Search for the cell housing the specified text and yield its (x, y) center coordinate. 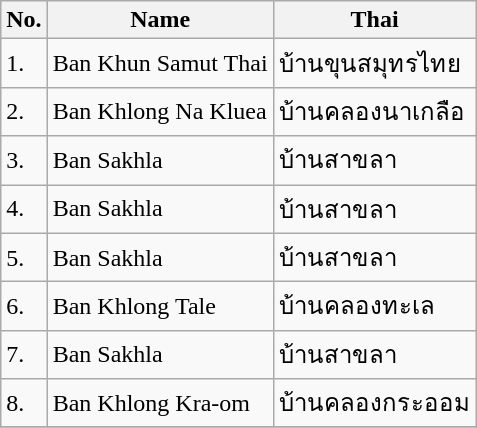
5. (24, 258)
2. (24, 112)
Thai (374, 20)
บ้านขุนสมุทรไทย (374, 64)
บ้านคลองนาเกลือ (374, 112)
บ้านคลองทะเล (374, 306)
3. (24, 160)
บ้านคลองกระออม (374, 404)
No. (24, 20)
7. (24, 354)
1. (24, 64)
Ban Khun Samut Thai (160, 64)
Ban Khlong Tale (160, 306)
4. (24, 208)
Name (160, 20)
8. (24, 404)
Ban Khlong Kra-om (160, 404)
Ban Khlong Na Kluea (160, 112)
6. (24, 306)
